Scan for the cell matching the given text and deliver its [X, Y] coordinate at center. 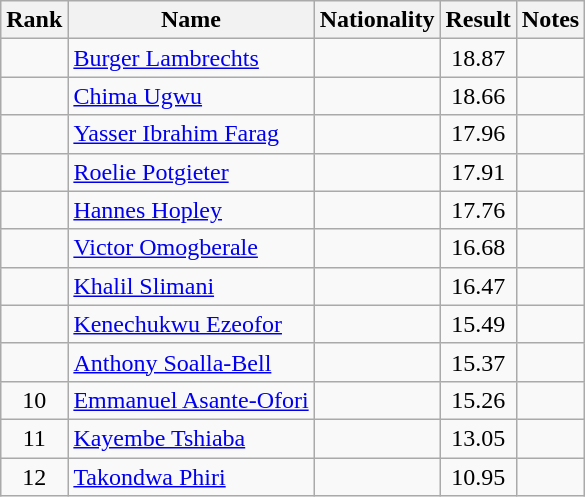
Result [478, 20]
Yasser Ibrahim Farag [191, 134]
15.37 [478, 362]
Victor Omogberale [191, 248]
Takondwa Phiri [191, 477]
17.76 [478, 210]
12 [34, 477]
10 [34, 400]
17.96 [478, 134]
Roelie Potgieter [191, 172]
16.68 [478, 248]
Khalil Slimani [191, 286]
Burger Lambrechts [191, 58]
10.95 [478, 477]
18.66 [478, 96]
Emmanuel Asante-Ofori [191, 400]
13.05 [478, 438]
Kayembe Tshiaba [191, 438]
Hannes Hopley [191, 210]
17.91 [478, 172]
Chima Ugwu [191, 96]
11 [34, 438]
Rank [34, 20]
Notes [550, 20]
Kenechukwu Ezeofor [191, 324]
16.47 [478, 286]
Name [191, 20]
Anthony Soalla-Bell [191, 362]
15.26 [478, 400]
Nationality [377, 20]
15.49 [478, 324]
18.87 [478, 58]
